Find where the given text appears and provide that cell's center as (x, y) coordinate. 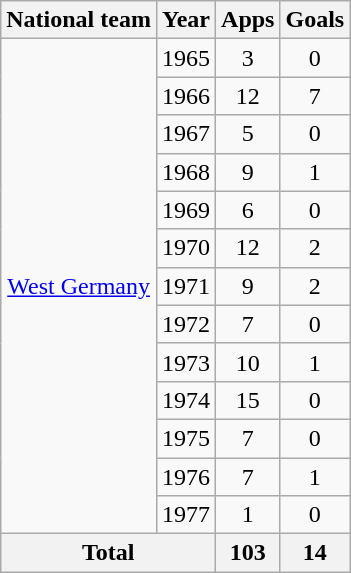
6 (248, 210)
Year (186, 20)
1976 (186, 477)
1969 (186, 210)
15 (248, 400)
Total (108, 553)
Apps (248, 20)
1977 (186, 515)
Goals (315, 20)
1968 (186, 172)
103 (248, 553)
14 (315, 553)
1974 (186, 400)
5 (248, 134)
1970 (186, 248)
1966 (186, 96)
National team (79, 20)
1971 (186, 286)
1965 (186, 58)
1967 (186, 134)
1975 (186, 438)
West Germany (79, 286)
3 (248, 58)
1973 (186, 362)
1972 (186, 324)
10 (248, 362)
